Return [x, y] of the center of cell containing provided text 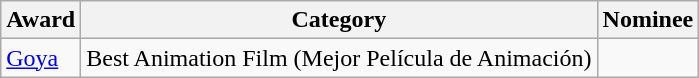
Goya [41, 58]
Best Animation Film (Mejor Película de Animación) [339, 58]
Category [339, 20]
Nominee [648, 20]
Award [41, 20]
